Determine the [x, y] coordinate at the center of the cell enclosing the given text.  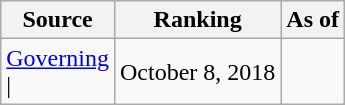
As of [313, 20]
Source [58, 20]
October 8, 2018 [197, 72]
Ranking [197, 20]
Governing| [58, 72]
